Find where the given text appears and provide that cell's center as (x, y) coordinate. 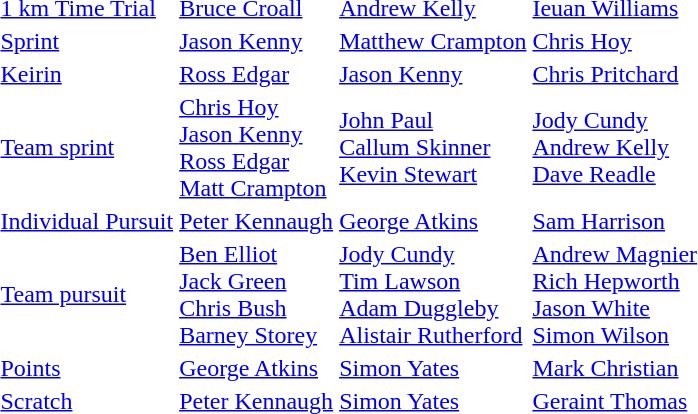
Peter Kennaugh (256, 221)
Ross Edgar (256, 74)
Ben Elliot Jack GreenChris Bush Barney Storey (256, 294)
John Paul Callum Skinner Kevin Stewart (433, 148)
Chris Hoy Jason Kenny Ross Edgar Matt Crampton (256, 148)
Matthew Crampton (433, 41)
Jody Cundy Tim Lawson Adam Duggleby Alistair Rutherford (433, 294)
Simon Yates (433, 368)
